Pinpoint the cell where the given text exists, returning its (X, Y) midpoint coordinate. 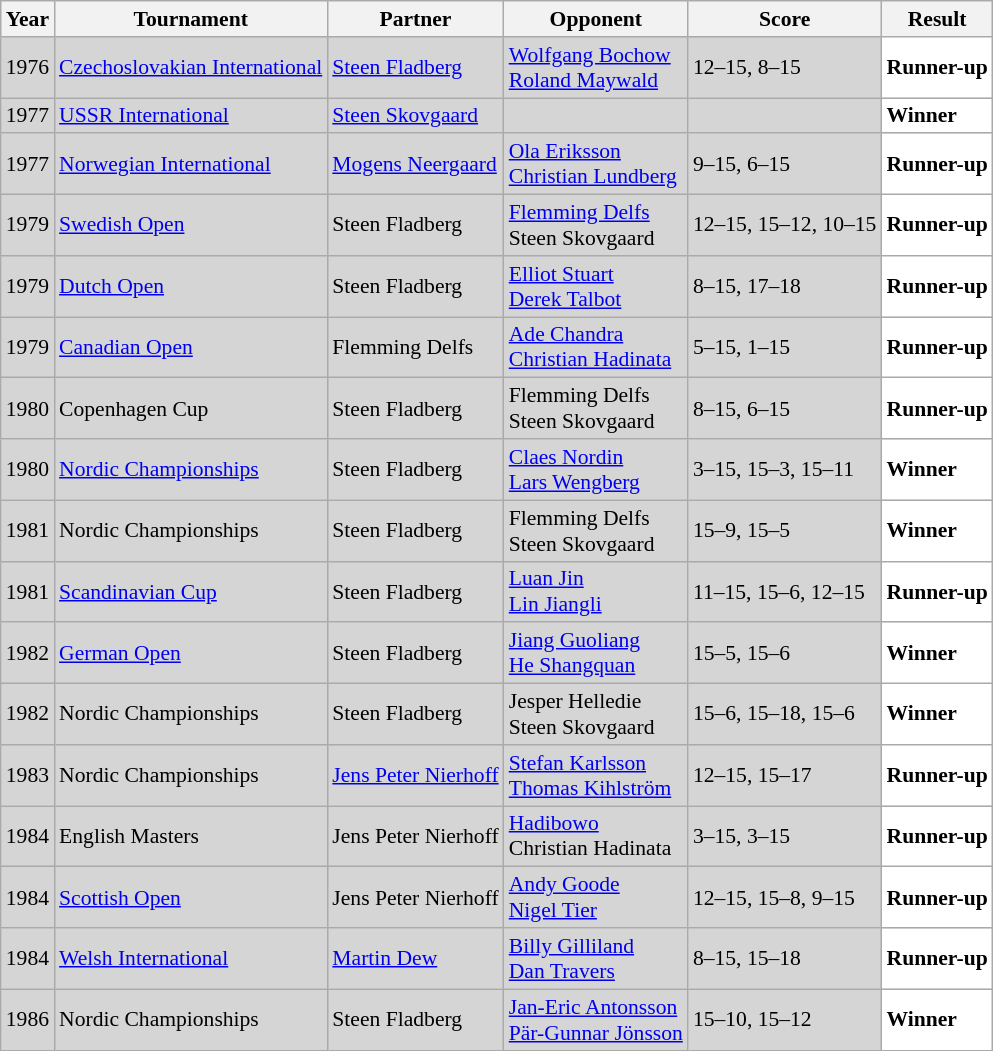
Dutch Open (190, 286)
Czechoslovakian International (190, 68)
12–15, 15–8, 9–15 (785, 898)
Scandinavian Cup (190, 592)
Martin Dew (415, 958)
9–15, 6–15 (785, 164)
Year (28, 19)
12–15, 8–15 (785, 68)
Scottish Open (190, 898)
Jesper Helledie Steen Skovgaard (596, 714)
Andy Goode Nigel Tier (596, 898)
12–15, 15–12, 10–15 (785, 226)
1976 (28, 68)
1983 (28, 776)
Welsh International (190, 958)
Opponent (596, 19)
1986 (28, 1020)
8–15, 15–18 (785, 958)
Luan Jin Lin Jiangli (596, 592)
Copenhagen Cup (190, 408)
English Masters (190, 836)
15–10, 15–12 (785, 1020)
5–15, 1–15 (785, 348)
Tournament (190, 19)
Jiang Guoliang He Shangquan (596, 654)
Wolfgang Bochow Roland Maywald (596, 68)
Norwegian International (190, 164)
12–15, 15–17 (785, 776)
Jan-Eric Antonsson Pär-Gunnar Jönsson (596, 1020)
German Open (190, 654)
3–15, 15–3, 15–11 (785, 470)
8–15, 17–18 (785, 286)
Steen Skovgaard (415, 116)
Stefan Karlsson Thomas Kihlström (596, 776)
USSR International (190, 116)
Ade Chandra Christian Hadinata (596, 348)
Elliot Stuart Derek Talbot (596, 286)
Ola Eriksson Christian Lundberg (596, 164)
Canadian Open (190, 348)
Hadibowo Christian Hadinata (596, 836)
15–9, 15–5 (785, 530)
Partner (415, 19)
15–5, 15–6 (785, 654)
Mogens Neergaard (415, 164)
Flemming Delfs (415, 348)
Result (936, 19)
3–15, 3–15 (785, 836)
11–15, 15–6, 12–15 (785, 592)
Claes Nordin Lars Wengberg (596, 470)
Billy Gilliland Dan Travers (596, 958)
15–6, 15–18, 15–6 (785, 714)
Swedish Open (190, 226)
Score (785, 19)
8–15, 6–15 (785, 408)
